Locate the cell with the specified text and output its (x, y) center coordinate. 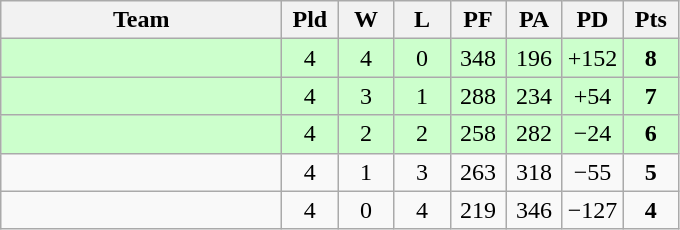
+152 (592, 58)
7 (651, 96)
−55 (592, 172)
+54 (592, 96)
196 (534, 58)
PA (534, 20)
W (366, 20)
8 (651, 58)
−127 (592, 210)
282 (534, 134)
219 (478, 210)
6 (651, 134)
234 (534, 96)
288 (478, 96)
L (422, 20)
318 (534, 172)
Team (142, 20)
PD (592, 20)
258 (478, 134)
Pld (310, 20)
−24 (592, 134)
Pts (651, 20)
5 (651, 172)
346 (534, 210)
PF (478, 20)
263 (478, 172)
348 (478, 58)
